For the text-containing cell, return its midpoint in [X, Y] coordinate format. 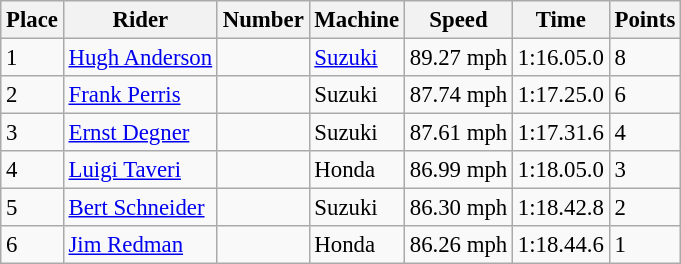
Place [32, 20]
1:17.31.6 [562, 133]
87.61 mph [458, 133]
86.30 mph [458, 208]
Bert Schneider [140, 208]
Luigi Taveri [140, 170]
Rider [140, 20]
Ernst Degner [140, 133]
8 [644, 58]
1:18.44.6 [562, 245]
1:16.05.0 [562, 58]
Number [263, 20]
Machine [356, 20]
1:18.05.0 [562, 170]
Hugh Anderson [140, 58]
1:18.42.8 [562, 208]
Time [562, 20]
86.99 mph [458, 170]
1:17.25.0 [562, 95]
Points [644, 20]
86.26 mph [458, 245]
Jim Redman [140, 245]
Speed [458, 20]
Frank Perris [140, 95]
5 [32, 208]
87.74 mph [458, 95]
89.27 mph [458, 58]
